For the text-containing cell, return its midpoint in (X, Y) coordinate format. 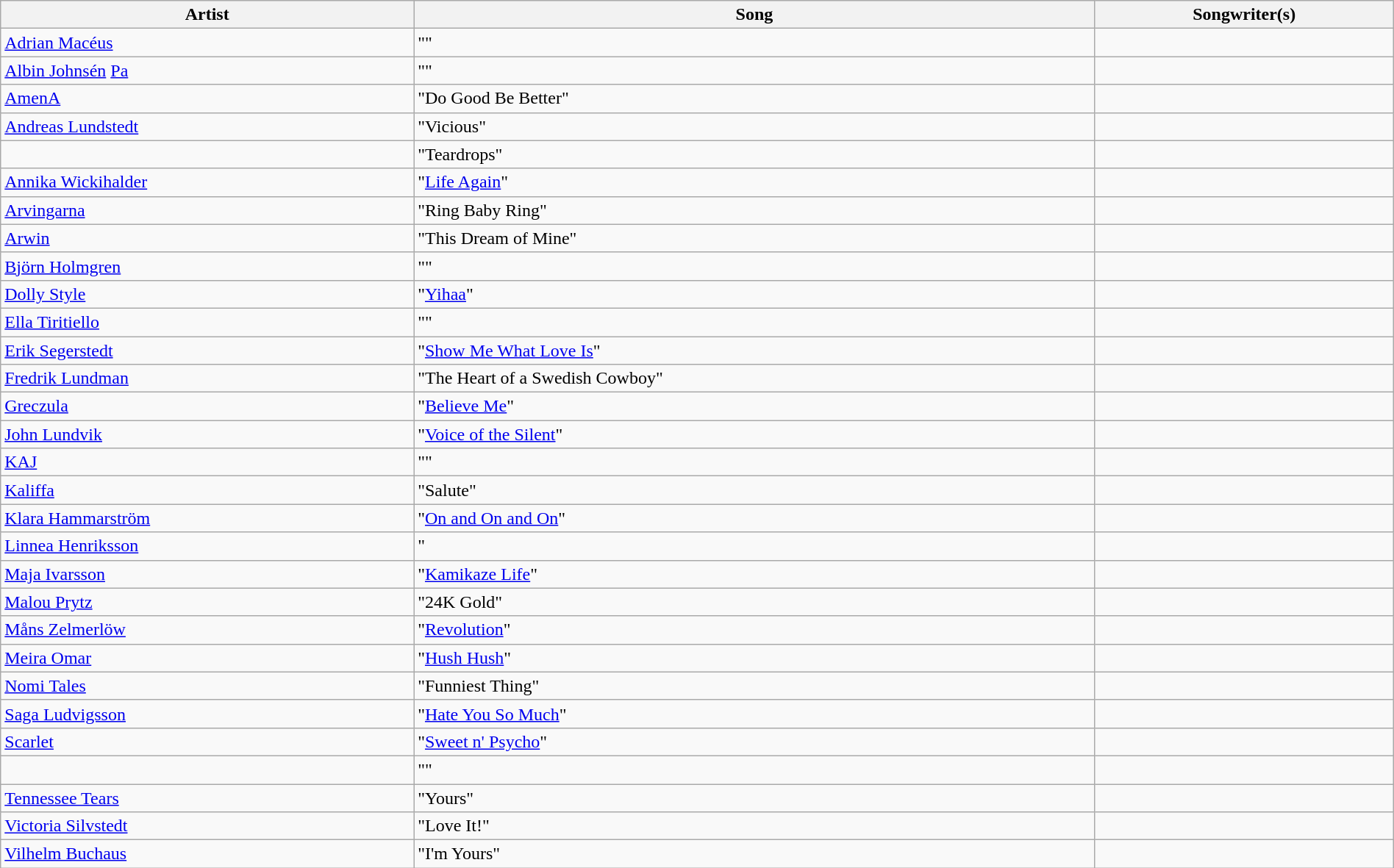
"Revolution" (754, 630)
"Life Again" (754, 182)
Ella Tiritiello (207, 322)
"Salute" (754, 490)
Arwin (207, 238)
"Hate You So Much" (754, 714)
Greczula (207, 406)
Dolly Style (207, 294)
"Yihaa" (754, 294)
"On and On and On" (754, 518)
"Ring Baby Ring" (754, 210)
Tennessee Tears (207, 797)
Songwriter(s) (1244, 15)
Kaliffa (207, 490)
Erik Segerstedt (207, 351)
Måns Zelmerlöw (207, 630)
Linnea Henriksson (207, 546)
"Vicious" (754, 126)
Maja Ivarsson (207, 574)
Artist (207, 15)
" (754, 546)
"Kamikaze Life" (754, 574)
"24K Gold" (754, 602)
Meira Omar (207, 658)
"I'm Yours" (754, 854)
"The Heart of a Swedish Cowboy" (754, 379)
"Yours" (754, 797)
"Show Me What Love Is" (754, 351)
"Hush Hush" (754, 658)
Klara Hammarström (207, 518)
Malou Prytz (207, 602)
Song (754, 15)
Vilhelm Buchaus (207, 854)
"Do Good Be Better" (754, 98)
Arvingarna (207, 210)
Nomi Tales (207, 686)
Annika Wickihalder (207, 182)
"Believe Me" (754, 406)
AmenA (207, 98)
"Love It!" (754, 826)
"Teardrops" (754, 154)
Albin Johnsén Pa (207, 71)
KAJ (207, 462)
"This Dream of Mine" (754, 238)
John Lundvik (207, 434)
"Funniest Thing" (754, 686)
Björn Holmgren (207, 266)
Fredrik Lundman (207, 379)
Scarlet (207, 742)
Andreas Lundstedt (207, 126)
"Voice of the Silent" (754, 434)
Adrian Macéus (207, 43)
"Sweet n' Psycho" (754, 742)
Victoria Silvstedt (207, 826)
Saga Ludvigsson (207, 714)
